Scan for the cell matching the given text and deliver its [x, y] coordinate at center. 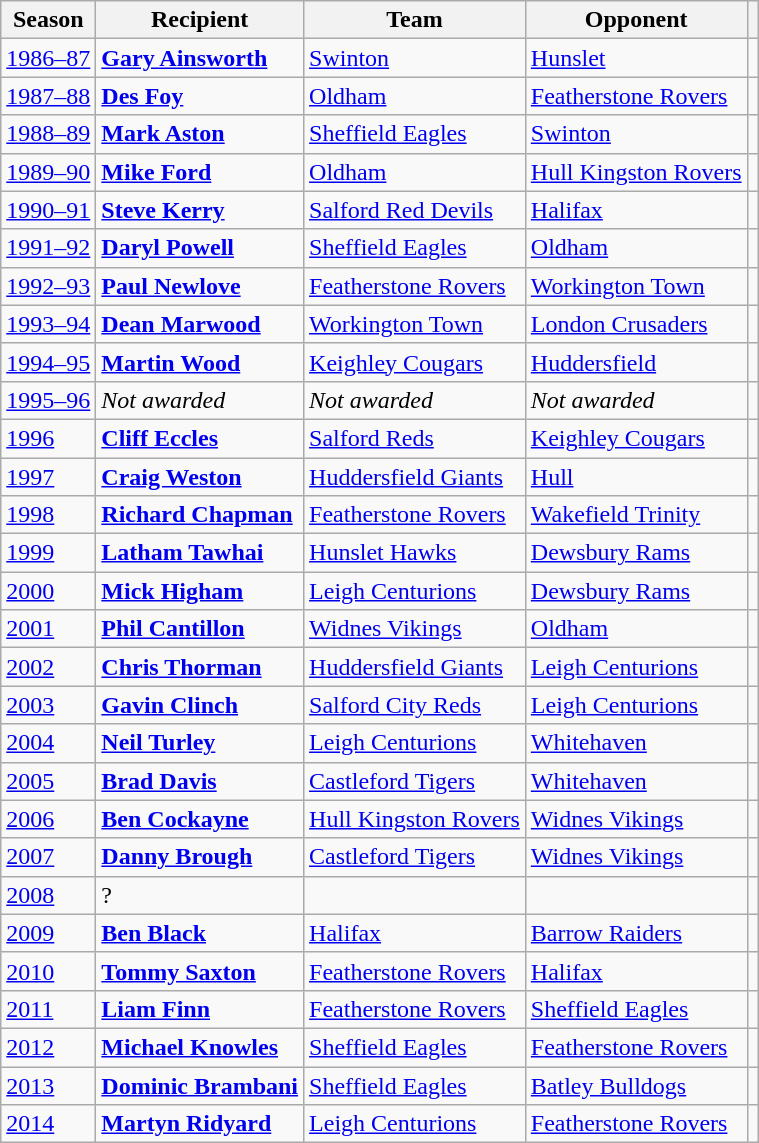
Neil Turley [200, 743]
Paul Newlove [200, 286]
1992–93 [48, 286]
1998 [48, 515]
Huddersfield [636, 362]
Barrow Raiders [636, 933]
Salford Reds [415, 438]
Salford Red Devils [415, 210]
Hunslet Hawks [415, 553]
1986–87 [48, 58]
2014 [48, 1124]
1991–92 [48, 248]
Ben Cockayne [200, 819]
Michael Knowles [200, 1047]
? [200, 895]
2001 [48, 629]
1999 [48, 553]
2000 [48, 591]
1993–94 [48, 324]
1996 [48, 438]
1997 [48, 477]
Craig Weston [200, 477]
London Crusaders [636, 324]
1990–91 [48, 210]
Chris Thorman [200, 667]
1995–96 [48, 400]
Season [48, 20]
1988–89 [48, 134]
1987–88 [48, 96]
Liam Finn [200, 1009]
Tommy Saxton [200, 971]
2003 [48, 705]
Dominic Brambani [200, 1085]
1994–95 [48, 362]
2010 [48, 971]
Salford City Reds [415, 705]
Danny Brough [200, 857]
Latham Tawhai [200, 553]
Richard Chapman [200, 515]
2013 [48, 1085]
Martin Wood [200, 362]
2011 [48, 1009]
Hull [636, 477]
Martyn Ridyard [200, 1124]
2009 [48, 933]
2012 [48, 1047]
Batley Bulldogs [636, 1085]
2005 [48, 781]
Steve Kerry [200, 210]
Gavin Clinch [200, 705]
2006 [48, 819]
Mark Aston [200, 134]
2007 [48, 857]
Mick Higham [200, 591]
Recipient [200, 20]
Hunslet [636, 58]
Opponent [636, 20]
Cliff Eccles [200, 438]
Ben Black [200, 933]
Daryl Powell [200, 248]
Brad Davis [200, 781]
2004 [48, 743]
Wakefield Trinity [636, 515]
Phil Cantillon [200, 629]
Mike Ford [200, 172]
Des Foy [200, 96]
1989–90 [48, 172]
Team [415, 20]
2002 [48, 667]
Gary Ainsworth [200, 58]
Dean Marwood [200, 324]
2008 [48, 895]
